Output the [x, y] coordinate of the center of the cell containing the given text.  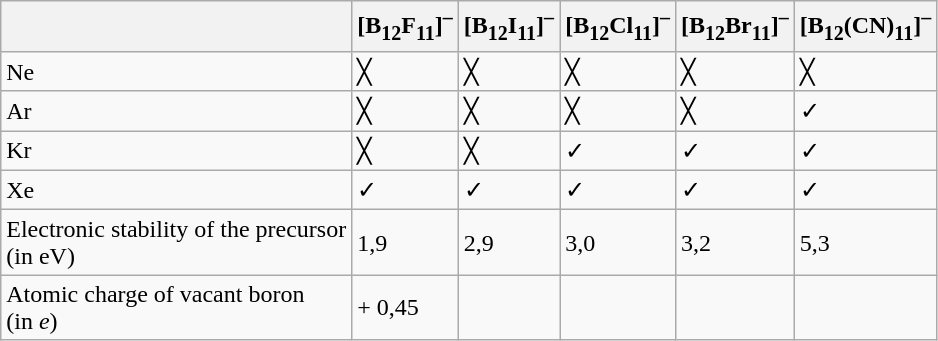
+ 0,45 [406, 308]
[B12Br11]– [736, 26]
Xe [176, 190]
Ar [176, 111]
3,0 [618, 242]
[B12(CN)11]– [866, 26]
[B12I11]– [508, 26]
3,2 [736, 242]
Atomic charge of vacant boron(in e) [176, 308]
Ne [176, 72]
[B12F11]– [406, 26]
5,3 [866, 242]
Kr [176, 151]
2,9 [508, 242]
[B12Cl11]– [618, 26]
1,9 [406, 242]
Electronic stability of the precursor(in eV) [176, 242]
